Search for the cell housing the specified text and yield its (X, Y) center coordinate. 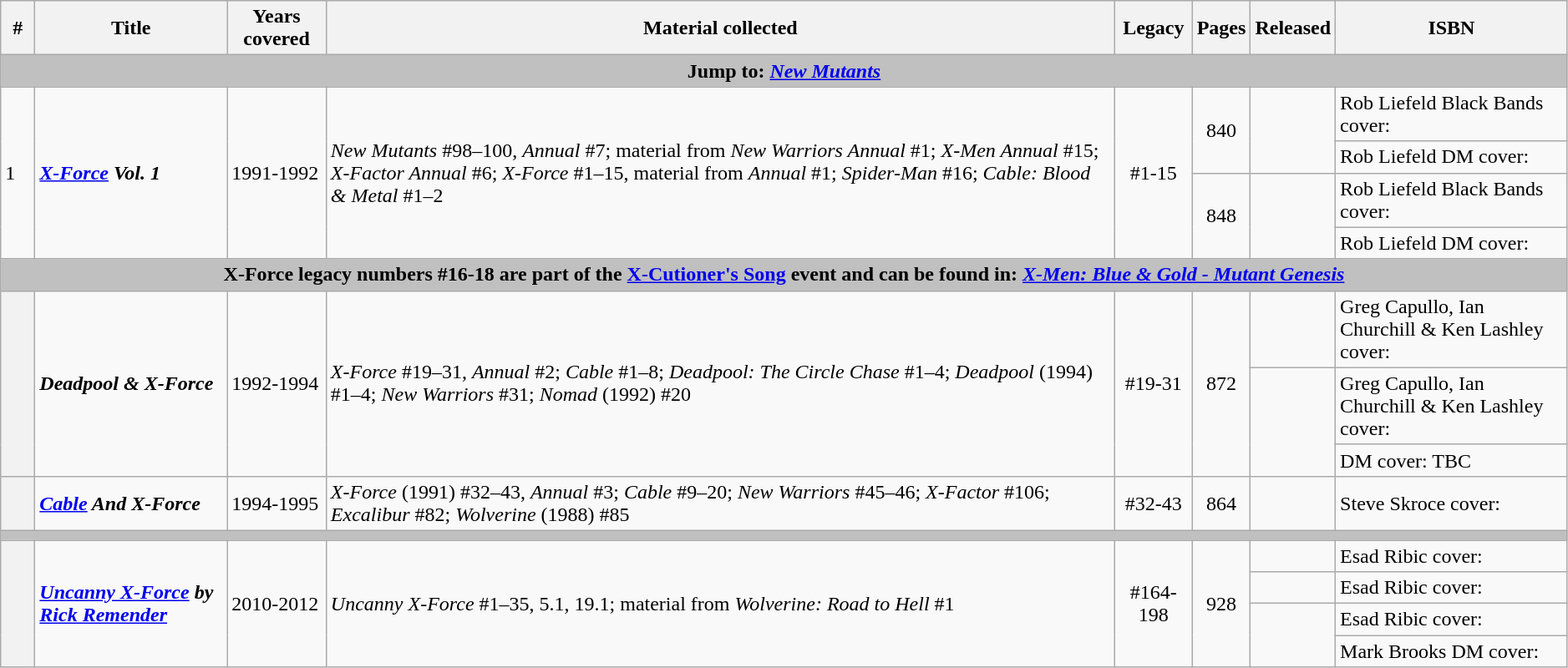
Released (1293, 28)
X-Force (1991) #32–43, Annual #3; Cable #9–20; New Warriors #45–46; X-Factor #106; Excalibur #82; Wolverine (1988) #85 (720, 503)
X-Force #19–31, Annual #2; Cable #1–8; Deadpool: The Circle Chase #1–4; Deadpool (1994) #1–4; New Warriors #31; Nomad (1992) #20 (720, 383)
1992-1994 (277, 383)
864 (1221, 503)
#1-15 (1154, 173)
X-Force legacy numbers #16-18 are part of the X-Cutioner's Song event and can be found in: X-Men: Blue & Gold - Mutant Genesis (784, 275)
ISBN (1452, 28)
Legacy (1154, 28)
Pages (1221, 28)
Cable And X-Force (131, 503)
1994-1995 (277, 503)
# (18, 28)
1991-1992 (277, 173)
Jump to: New Mutants (784, 71)
DM cover: TBC (1452, 460)
#164-198 (1154, 603)
1 (18, 173)
840 (1221, 130)
Material collected (720, 28)
2010-2012 (277, 603)
Years covered (277, 28)
X-Force Vol. 1 (131, 173)
Mark Brooks DM cover: (1452, 651)
928 (1221, 603)
Title (131, 28)
Uncanny X-Force by Rick Remender (131, 603)
Uncanny X-Force #1–35, 5.1, 19.1; material from Wolverine: Road to Hell #1 (720, 603)
848 (1221, 215)
#32-43 (1154, 503)
#19-31 (1154, 383)
Deadpool & X-Force (131, 383)
Steve Skroce cover: (1452, 503)
872 (1221, 383)
